Pinpoint the cell where the given text exists, returning its [X, Y] midpoint coordinate. 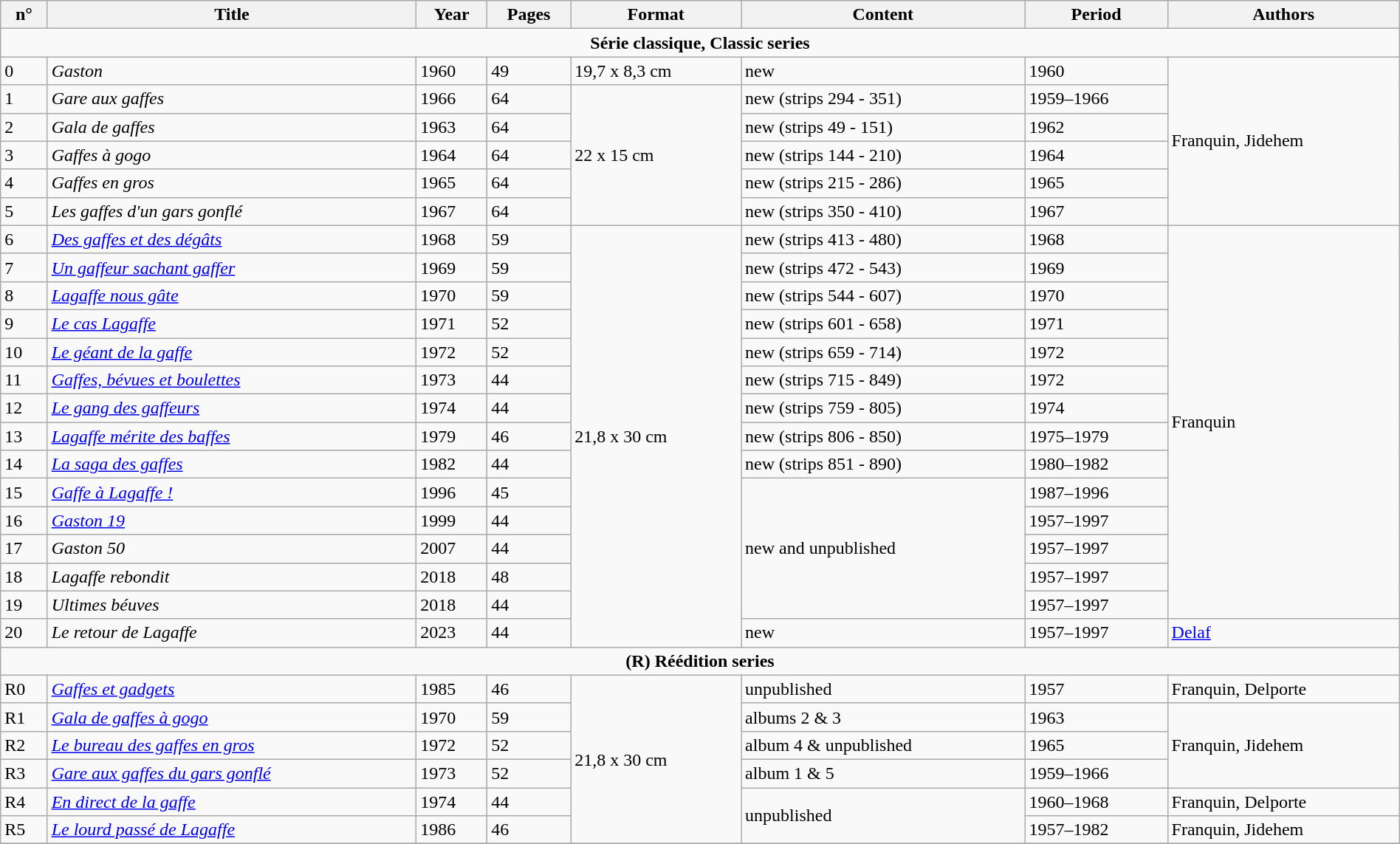
14 [24, 464]
Content [883, 15]
Les gaffes d'un gars gonflé [232, 211]
new (strips 601 - 658) [883, 323]
10 [24, 352]
1957–1982 [1096, 830]
1980–1982 [1096, 464]
new (strips 806 - 850) [883, 436]
Gare aux gaffes du gars gonflé [232, 773]
1962 [1096, 127]
Un gaffeur sachant gaffer [232, 267]
1966 [452, 99]
2023 [452, 633]
new (strips 472 - 543) [883, 267]
15 [24, 493]
Le géant de la gaffe [232, 352]
Franquin [1283, 422]
5 [24, 211]
new (strips 350 - 410) [883, 211]
1979 [452, 436]
Authors [1283, 15]
Pages [529, 15]
Le cas Lagaffe [232, 323]
13 [24, 436]
3 [24, 155]
2 [24, 127]
2007 [452, 549]
Série classique, Classic series [700, 43]
Gaffes, bévues et boulettes [232, 380]
Title [232, 15]
Format [656, 15]
new (strips 544 - 607) [883, 295]
R0 [24, 689]
Gaffes et gadgets [232, 689]
1960–1968 [1096, 801]
1999 [452, 521]
R1 [24, 717]
0 [24, 71]
6 [24, 239]
49 [529, 71]
Gala de gaffes à gogo [232, 717]
1996 [452, 493]
Year [452, 15]
Gaston [232, 71]
Gaston 19 [232, 521]
R4 [24, 801]
Gare aux gaffes [232, 99]
album 4 & unpublished [883, 745]
Des gaffes et des dégâts [232, 239]
new (strips 759 - 805) [883, 408]
12 [24, 408]
new (strips 851 - 890) [883, 464]
new (strips 413 - 480) [883, 239]
1 [24, 99]
albums 2 & 3 [883, 717]
album 1 & 5 [883, 773]
(R) Réédition series [700, 661]
17 [24, 549]
R3 [24, 773]
1957 [1096, 689]
Le gang des gaffeurs [232, 408]
1975–1979 [1096, 436]
new (strips 215 - 286) [883, 183]
R2 [24, 745]
Gala de gaffes [232, 127]
new and unpublished [883, 549]
new (strips 715 - 849) [883, 380]
7 [24, 267]
1987–1996 [1096, 493]
Period [1096, 15]
11 [24, 380]
22 x 15 cm [656, 155]
Ultimes béuves [232, 605]
n° [24, 15]
new (strips 144 - 210) [883, 155]
Gaston 50 [232, 549]
45 [529, 493]
Gaffes en gros [232, 183]
20 [24, 633]
new (strips 294 - 351) [883, 99]
Le lourd passé de Lagaffe [232, 830]
Lagaffe rebondit [232, 577]
new (strips 49 - 151) [883, 127]
Lagaffe nous gâte [232, 295]
4 [24, 183]
18 [24, 577]
R5 [24, 830]
16 [24, 521]
En direct de la gaffe [232, 801]
9 [24, 323]
1985 [452, 689]
19 [24, 605]
Le bureau des gaffes en gros [232, 745]
Gaffe à Lagaffe ! [232, 493]
19,7 x 8,3 cm [656, 71]
Le retour de Lagaffe [232, 633]
1982 [452, 464]
48 [529, 577]
Delaf [1283, 633]
new (strips 659 - 714) [883, 352]
8 [24, 295]
Lagaffe mérite des baffes [232, 436]
1986 [452, 830]
La saga des gaffes [232, 464]
Gaffes à gogo [232, 155]
